Locate the cell with the specified text and output its [x, y] center coordinate. 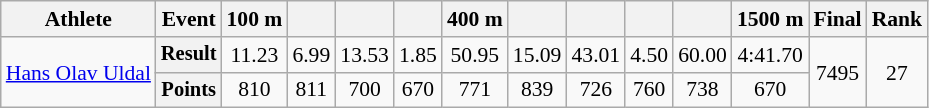
11.23 [254, 55]
13.53 [364, 55]
700 [364, 90]
6.99 [311, 55]
Event [189, 19]
27 [898, 72]
Final [837, 19]
Hans Olav Uldal [78, 72]
7495 [837, 72]
839 [538, 90]
43.01 [596, 55]
771 [475, 90]
760 [649, 90]
400 m [475, 19]
Athlete [78, 19]
15.09 [538, 55]
811 [311, 90]
60.00 [702, 55]
100 m [254, 19]
726 [596, 90]
1500 m [770, 19]
4:41.70 [770, 55]
Points [189, 90]
Result [189, 55]
810 [254, 90]
Rank [898, 19]
50.95 [475, 55]
738 [702, 90]
1.85 [418, 55]
4.50 [649, 55]
